Search for the cell housing the specified text and yield its [x, y] center coordinate. 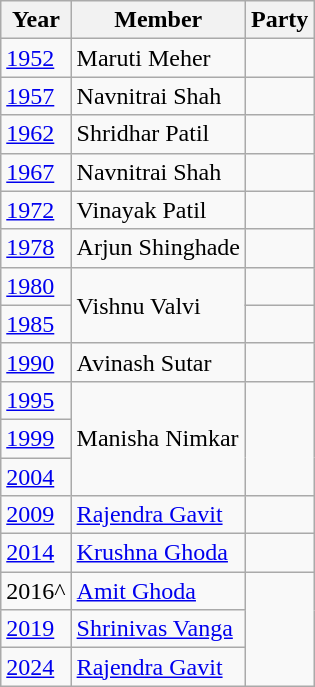
Year [36, 20]
Shrinivas Vanga [158, 629]
Manisha Nimkar [158, 438]
2016^ [36, 591]
1980 [36, 286]
1999 [36, 438]
2004 [36, 477]
1972 [36, 210]
1985 [36, 324]
1967 [36, 172]
2019 [36, 629]
Vinayak Patil [158, 210]
1995 [36, 400]
1962 [36, 134]
Member [158, 20]
2024 [36, 667]
Shridhar Patil [158, 134]
1957 [36, 96]
Krushna Ghoda [158, 553]
Avinash Sutar [158, 362]
Amit Ghoda [158, 591]
2009 [36, 515]
Party [279, 20]
Arjun Shinghade [158, 248]
Maruti Meher [158, 58]
2014 [36, 553]
1990 [36, 362]
1978 [36, 248]
Vishnu Valvi [158, 305]
1952 [36, 58]
